Identify which cell holds the provided text, then report its (X, Y) central coordinate. 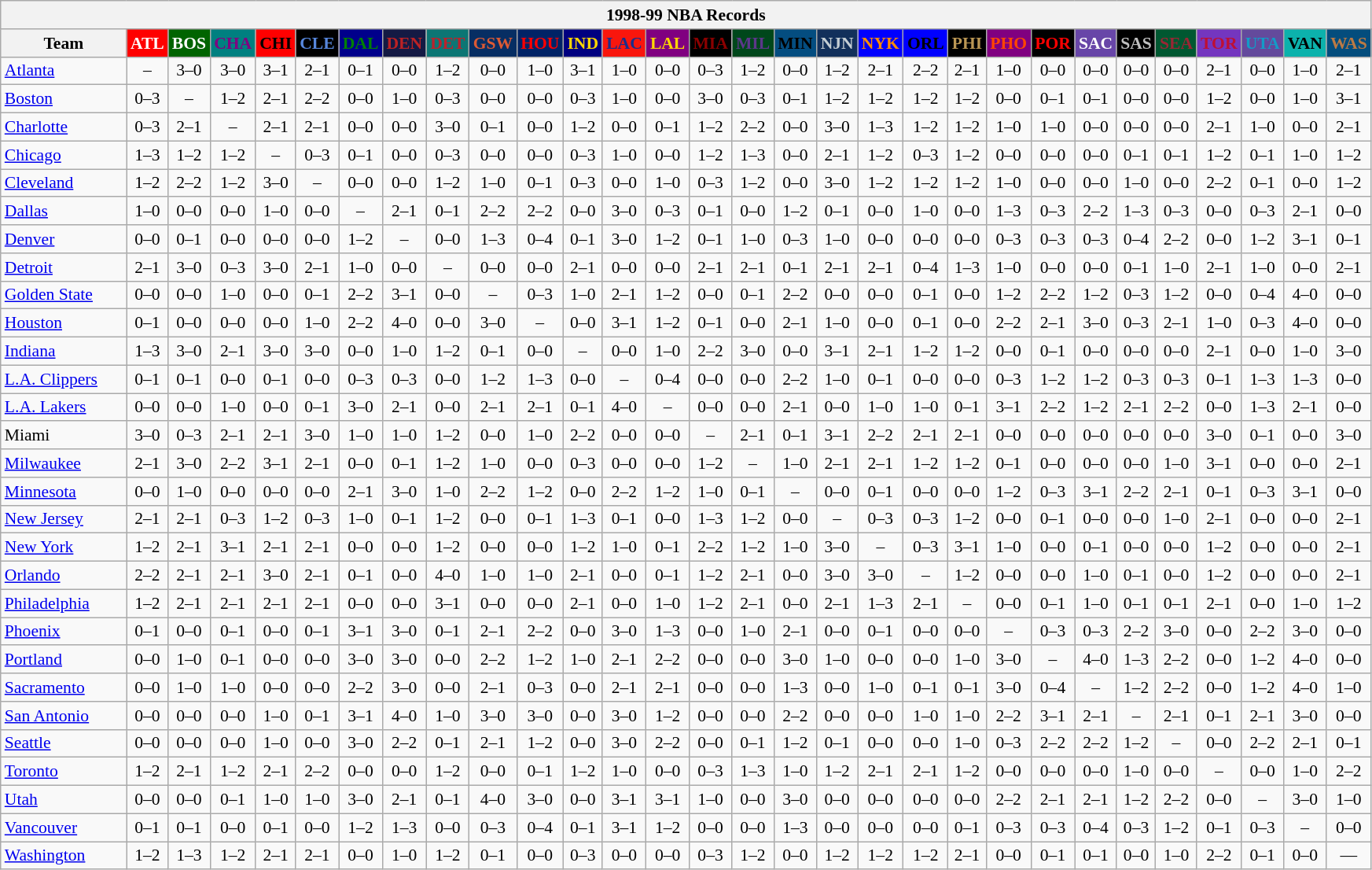
Orlando (64, 576)
Boston (64, 99)
TOR (1219, 43)
WAS (1349, 43)
ATL (148, 43)
Minnesota (64, 492)
Utah (64, 800)
Milwaukee (64, 463)
IND (583, 43)
MIL (753, 43)
Golden State (64, 295)
SAC (1096, 43)
LAL (668, 43)
Indiana (64, 352)
Dallas (64, 212)
LAC (624, 43)
Detroit (64, 267)
New Jersey (64, 519)
Miami (64, 436)
UTA (1263, 43)
Vancouver (64, 828)
NJN (837, 43)
NYK (881, 43)
PHO (1008, 43)
DET (448, 43)
Portland (64, 660)
Houston (64, 323)
BOS (189, 43)
ORL (926, 43)
Cleveland (64, 183)
New York (64, 547)
Seattle (64, 743)
CLE (318, 43)
L.A. Lakers (64, 407)
SEA (1176, 43)
Philadelphia (64, 603)
Phoenix (64, 632)
1998-99 NBA Records (686, 15)
San Antonio (64, 716)
Denver (64, 239)
CHI (275, 43)
HOU (539, 43)
SAS (1136, 43)
DEN (404, 43)
Toronto (64, 772)
CHA (233, 43)
MIA (710, 43)
VAN (1305, 43)
L.A. Clippers (64, 379)
Washington (64, 856)
Charlotte (64, 127)
Team (64, 43)
GSW (494, 43)
PHI (967, 43)
DAL (361, 43)
Chicago (64, 155)
MIN (795, 43)
Sacramento (64, 688)
POR (1053, 43)
Atlanta (64, 71)
— (1349, 856)
